Search for the cell housing the specified text and yield its [x, y] center coordinate. 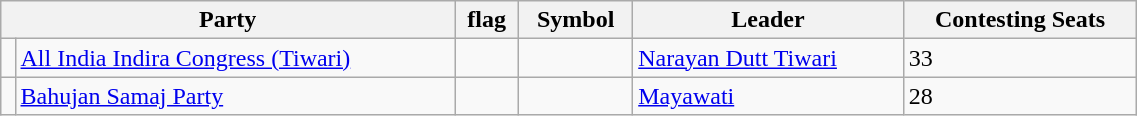
Leader [768, 20]
Party [228, 20]
Bahujan Samaj Party [235, 96]
Symbol [576, 20]
All India Indira Congress (Tiwari) [235, 58]
Narayan Dutt Tiwari [768, 58]
33 [1020, 58]
28 [1020, 96]
Mayawati [768, 96]
flag [487, 20]
Contesting Seats [1020, 20]
